Capture the cell that displays the provided text and extract its (x, y) central coordinate. 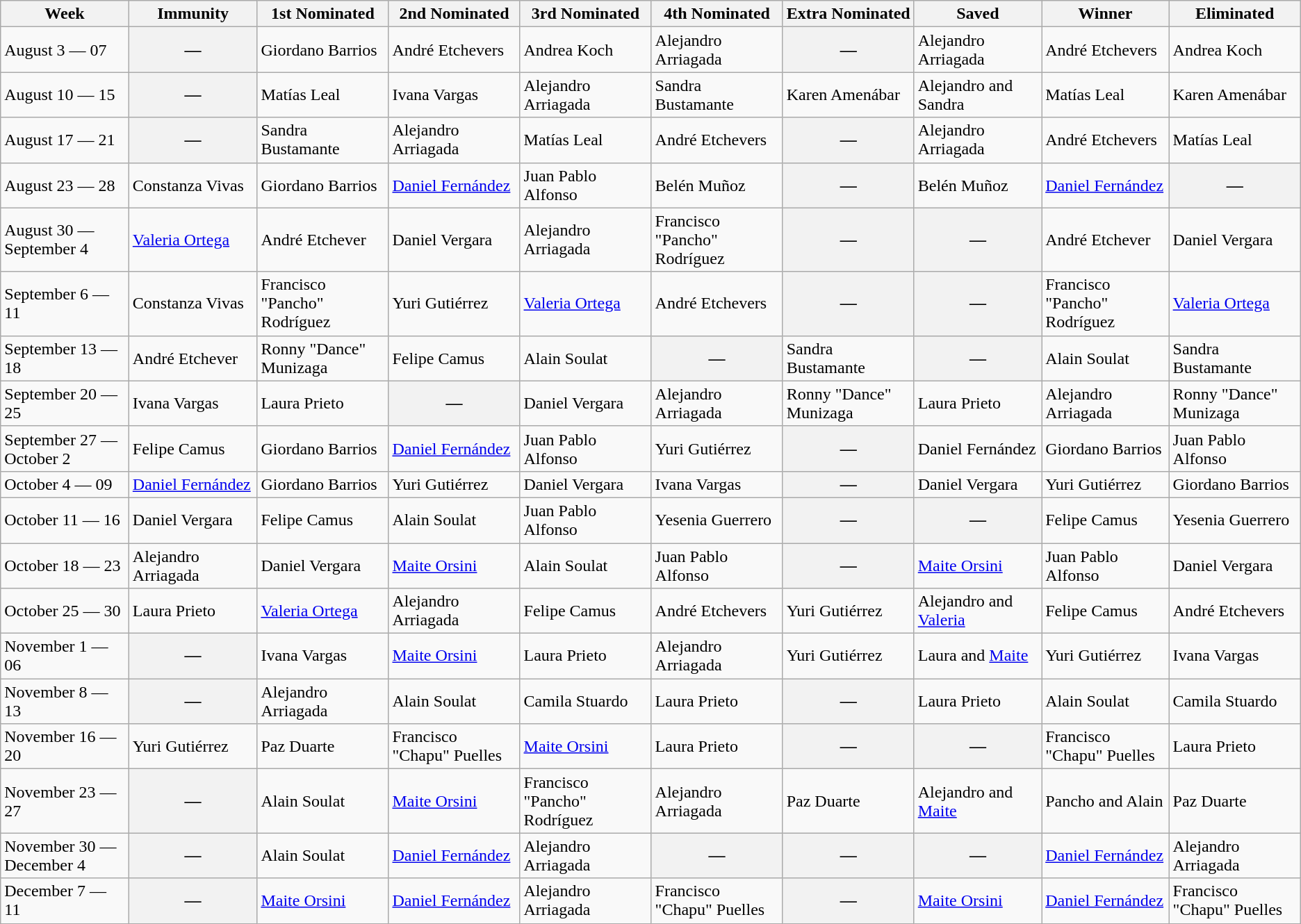
October 18 — 23 (65, 566)
August 30 — September 4 (65, 240)
4th Nominated (717, 14)
September 6 — 11 (65, 304)
Laura and Maite (977, 656)
August 17 — 21 (65, 140)
2nd Nominated (455, 14)
August 10 — 15 (65, 94)
November 16 — 20 (65, 746)
3rd Nominated (585, 14)
Eliminated (1234, 14)
October 11 — 16 (65, 520)
Week (65, 14)
November 8 — 13 (65, 702)
October 25 — 30 (65, 611)
1st Nominated (322, 14)
Alejandro and Sandra (977, 94)
Alejandro and Maite (977, 801)
Alejandro and Valeria (977, 611)
November 30 — December 4 (65, 856)
Pancho and Alain (1105, 801)
September 20 — 25 (65, 403)
Immunity (193, 14)
December 7 — 11 (65, 900)
August 3 — 07 (65, 50)
Winner (1105, 14)
October 4 — 09 (65, 484)
August 23 — 28 (65, 185)
Saved (977, 14)
Extra Nominated (848, 14)
November 23 — 27 (65, 801)
September 27 — October 2 (65, 449)
September 13 — 18 (65, 358)
November 1 — 06 (65, 656)
